For the text-containing cell, return its midpoint in (X, Y) coordinate format. 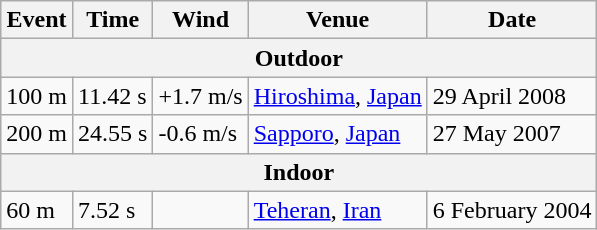
24.55 s (112, 134)
Date (512, 20)
Wind (200, 20)
60 m (37, 210)
27 May 2007 (512, 134)
29 April 2008 (512, 96)
+1.7 m/s (200, 96)
6 February 2004 (512, 210)
Teheran, Iran (338, 210)
11.42 s (112, 96)
Hiroshima, Japan (338, 96)
Time (112, 20)
Outdoor (299, 58)
Sapporo, Japan (338, 134)
-0.6 m/s (200, 134)
Venue (338, 20)
Event (37, 20)
Indoor (299, 172)
7.52 s (112, 210)
200 m (37, 134)
100 m (37, 96)
